Scan for the cell matching the given text and deliver its (X, Y) coordinate at center. 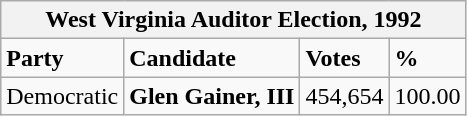
Glen Gainer, III (212, 96)
Party (62, 58)
% (428, 58)
West Virginia Auditor Election, 1992 (234, 20)
100.00 (428, 96)
Votes (344, 58)
Democratic (62, 96)
454,654 (344, 96)
Candidate (212, 58)
